Output the (x, y) coordinate of the center of the cell containing the given text.  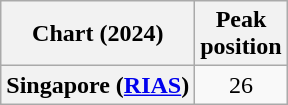
Peakposition (241, 34)
26 (241, 85)
Singapore (RIAS) (98, 85)
Chart (2024) (98, 34)
